Detect which cell encompasses the target text, then output its [x, y] center coordinate. 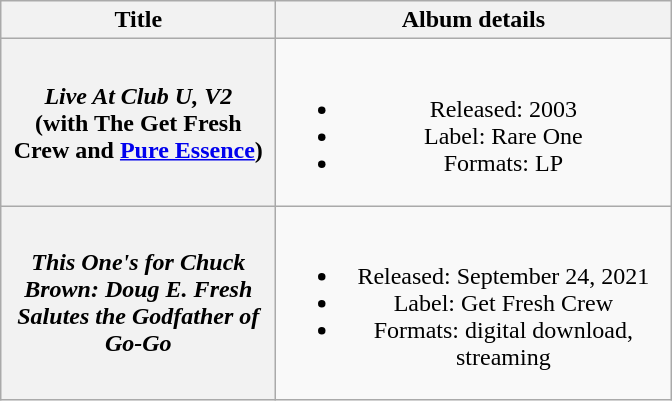
Title [138, 20]
This One's for Chuck Brown: Doug E. Fresh Salutes the Godfather of Go-Go [138, 303]
Live At Club U, V2(with The Get Fresh Crew and Pure Essence) [138, 122]
Released: September 24, 2021Label: Get Fresh CrewFormats: digital download, streaming [474, 303]
Released: 2003Label: Rare OneFormats: LP [474, 122]
Album details [474, 20]
